Provide the (X, Y) coordinate of the cell's center where the given text is located.  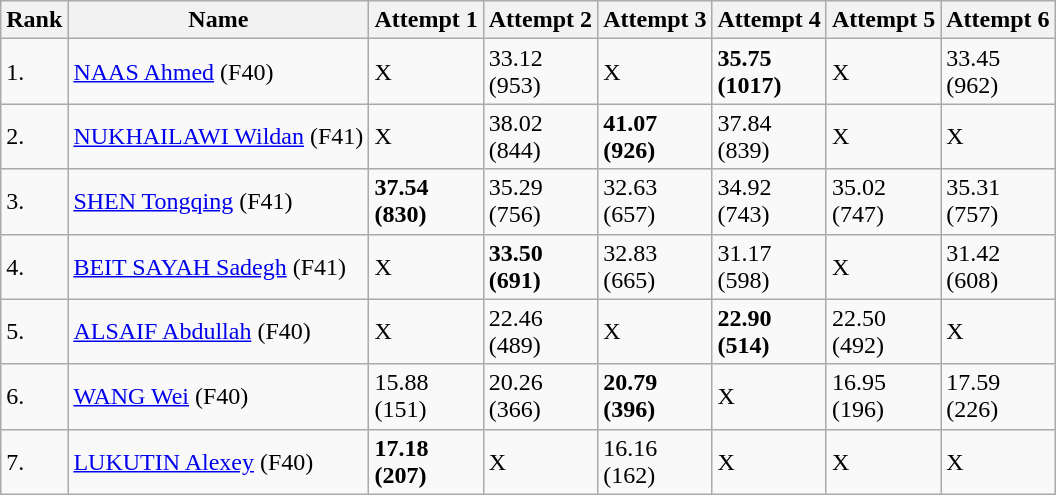
1. (34, 72)
37.84(839) (769, 136)
LUKUTIN Alexey (F40) (218, 462)
Attempt 5 (883, 20)
20.26(366) (540, 396)
35.02(747) (883, 202)
7. (34, 462)
35.29(756) (540, 202)
35.31(757) (998, 202)
37.54(830) (426, 202)
Attempt 2 (540, 20)
NAAS Ahmed (F40) (218, 72)
Attempt 4 (769, 20)
16.16(162) (655, 462)
Attempt 3 (655, 20)
SHEN Tongqing (F41) (218, 202)
6. (34, 396)
35.75(1017) (769, 72)
2. (34, 136)
41.07(926) (655, 136)
33.12(953) (540, 72)
15.88(151) (426, 396)
BEIT SAYAH Sadegh (F41) (218, 266)
3. (34, 202)
22.50(492) (883, 332)
20.79(396) (655, 396)
WANG Wei (F40) (218, 396)
16.95(196) (883, 396)
34.92(743) (769, 202)
22.46(489) (540, 332)
Rank (34, 20)
ALSAIF Abdullah (F40) (218, 332)
32.83(665) (655, 266)
4. (34, 266)
32.63(657) (655, 202)
38.02(844) (540, 136)
17.59(226) (998, 396)
33.45(962) (998, 72)
5. (34, 332)
31.42(608) (998, 266)
Name (218, 20)
Attempt 1 (426, 20)
NUKHAILAWI Wildan (F41) (218, 136)
Attempt 6 (998, 20)
17.18(207) (426, 462)
22.90(514) (769, 332)
33.50(691) (540, 266)
31.17(598) (769, 266)
